Return the (x, y) coordinate for the center point of the cell that contains the specified text.  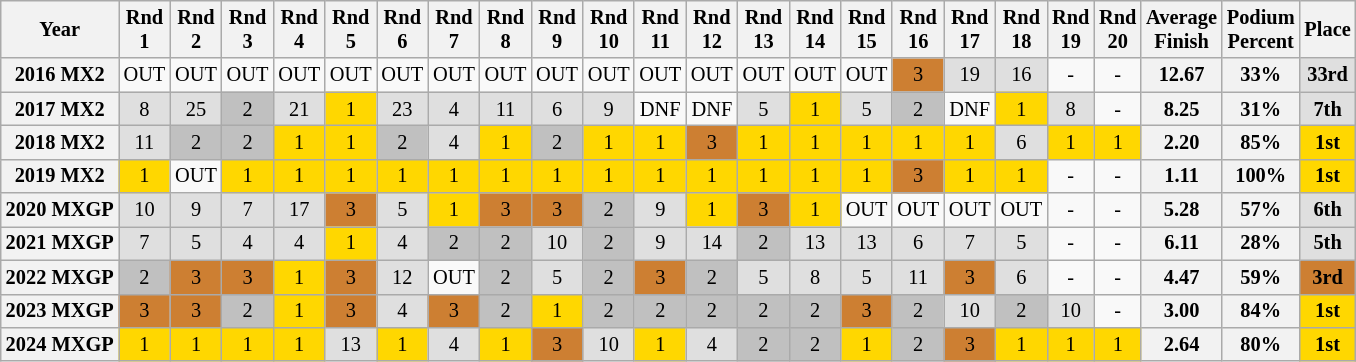
28% (1261, 243)
Rnd15 (867, 29)
Rnd8 (506, 29)
Rnd18 (1022, 29)
5th (1328, 243)
3.00 (1182, 311)
Rnd1 (145, 29)
2.20 (1182, 142)
21 (299, 109)
4.47 (1182, 277)
5.28 (1182, 210)
2019 MX2 (60, 176)
31% (1261, 109)
Rnd5 (351, 29)
Rnd2 (196, 29)
Rnd19 (1070, 29)
12 (403, 277)
2.64 (1182, 344)
2017 MX2 (60, 109)
2016 MX2 (60, 75)
PodiumPercent (1261, 29)
33% (1261, 75)
6.11 (1182, 243)
85% (1261, 142)
16 (1022, 75)
Rnd13 (764, 29)
14 (712, 243)
Rnd10 (609, 29)
8.25 (1182, 109)
Rnd11 (660, 29)
1.11 (1182, 176)
Rnd4 (299, 29)
59% (1261, 277)
Rnd3 (248, 29)
Rnd12 (712, 29)
AverageFinish (1182, 29)
Rnd6 (403, 29)
33rd (1328, 75)
17 (299, 210)
80% (1261, 344)
12.67 (1182, 75)
2024 MXGP (60, 344)
2021 MXGP (60, 243)
Rnd17 (970, 29)
57% (1261, 210)
6th (1328, 210)
23 (403, 109)
19 (970, 75)
Rnd16 (918, 29)
Rnd7 (454, 29)
Year (60, 29)
25 (196, 109)
Place (1328, 29)
Rnd14 (815, 29)
2022 MXGP (60, 277)
Rnd9 (557, 29)
100% (1261, 176)
Rnd20 (1118, 29)
2023 MXGP (60, 311)
2018 MX2 (60, 142)
7th (1328, 109)
2020 MXGP (60, 210)
84% (1261, 311)
3rd (1328, 277)
